Locate the cell with the specified text and output its [x, y] center coordinate. 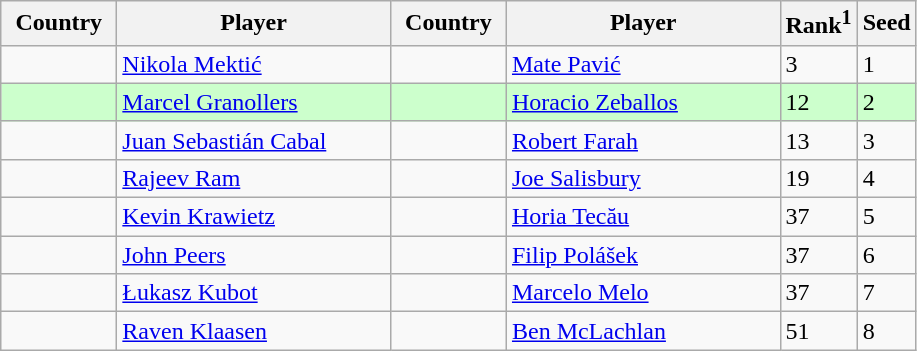
5 [886, 217]
Juan Sebastián Cabal [254, 140]
12 [818, 102]
Kevin Krawietz [254, 217]
13 [818, 140]
8 [886, 331]
6 [886, 255]
John Peers [254, 255]
Horia Tecău [643, 217]
Marcelo Melo [643, 293]
Marcel Granollers [254, 102]
Ben McLachlan [643, 331]
Joe Salisbury [643, 178]
Filip Polášek [643, 255]
2 [886, 102]
Raven Klaasen [254, 331]
1 [886, 64]
4 [886, 178]
Łukasz Kubot [254, 293]
Horacio Zeballos [643, 102]
51 [818, 331]
19 [818, 178]
Nikola Mektić [254, 64]
Seed [886, 24]
Rank1 [818, 24]
Mate Pavić [643, 64]
Rajeev Ram [254, 178]
7 [886, 293]
Robert Farah [643, 140]
